Scan for the cell matching the given text and deliver its (x, y) coordinate at center. 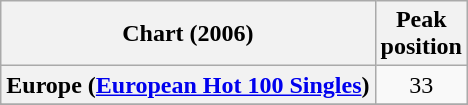
Chart (2006) (188, 34)
Europe (European Hot 100 Singles) (188, 85)
Peakposition (421, 34)
33 (421, 85)
